Detect which cell encompasses the target text, then output its [x, y] center coordinate. 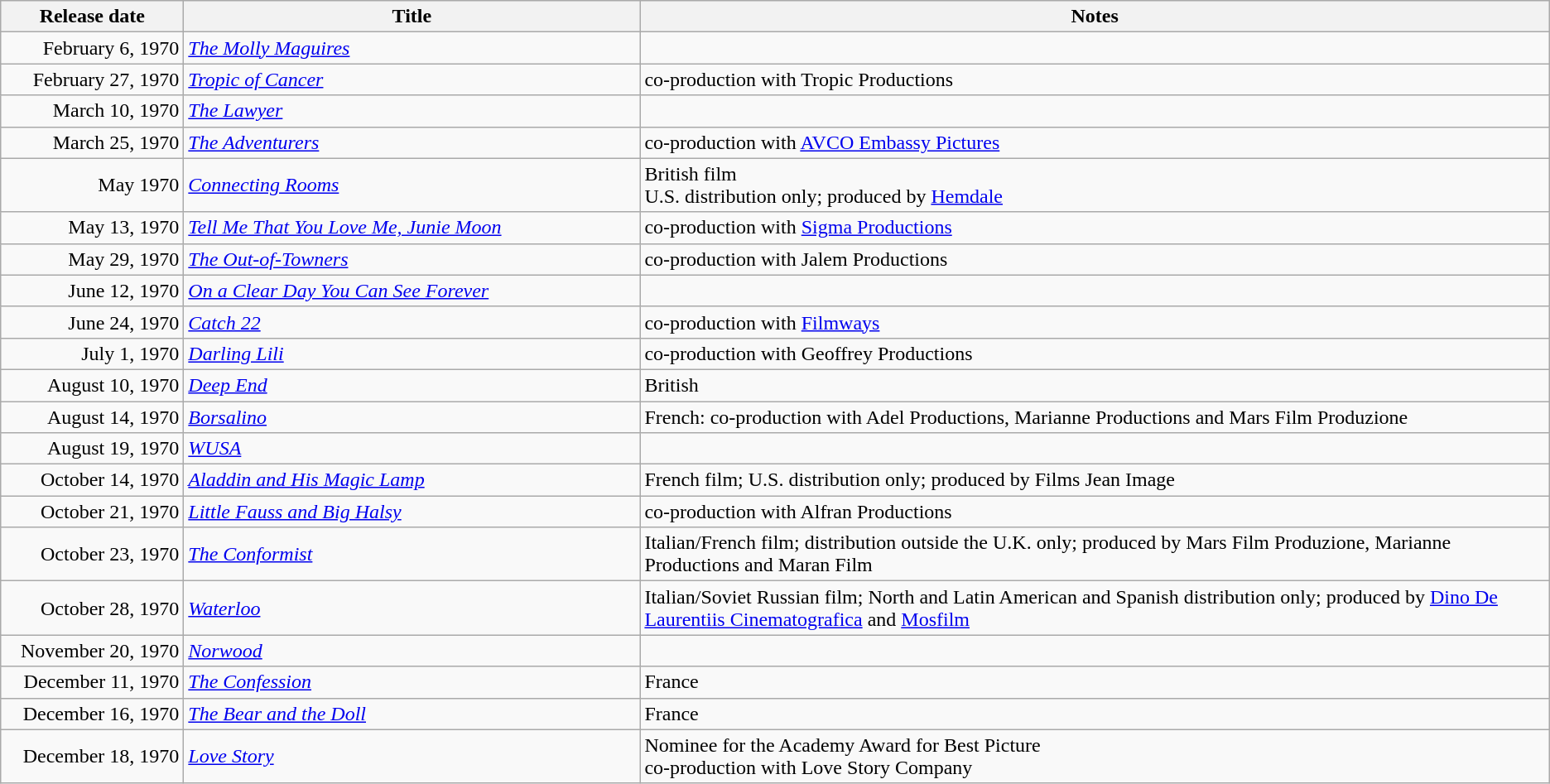
Norwood [412, 651]
May 13, 1970 [93, 228]
Borsalino [412, 416]
co-production with Sigma Productions [1095, 228]
The Confession [412, 682]
French film; U.S. distribution only; produced by Films Jean Image [1095, 480]
WUSA [412, 449]
October 23, 1970 [93, 555]
co-production with Jalem Productions [1095, 259]
British [1095, 385]
August 10, 1970 [93, 385]
July 1, 1970 [93, 354]
The Adventurers [412, 142]
June 24, 1970 [93, 322]
October 28, 1970 [93, 608]
December 16, 1970 [93, 714]
The Conformist [412, 555]
Nominee for the Academy Award for Best Pictureco-production with Love Story Company [1095, 757]
Little Fauss and Big Halsy [412, 512]
December 18, 1970 [93, 757]
Title [412, 17]
Deep End [412, 385]
The Molly Maguires [412, 48]
October 14, 1970 [93, 480]
Connecting Rooms [412, 185]
February 6, 1970 [93, 48]
French: co-production with Adel Productions, Marianne Productions and Mars Film Produzione [1095, 416]
Italian/French film; distribution outside the U.K. only; produced by Mars Film Produzione, Marianne Productions and Maran Film [1095, 555]
August 14, 1970 [93, 416]
Catch 22 [412, 322]
The Lawyer [412, 111]
co-production with Alfran Productions [1095, 512]
June 12, 1970 [93, 291]
Aladdin and His Magic Lamp [412, 480]
The Bear and the Doll [412, 714]
British filmU.S. distribution only; produced by Hemdale [1095, 185]
Italian/Soviet Russian film; North and Latin American and Spanish distribution only; produced by Dino De Laurentiis Cinematografica and Mosfilm [1095, 608]
co-production with Tropic Productions [1095, 79]
February 27, 1970 [93, 79]
Darling Lili [412, 354]
co-production with AVCO Embassy Pictures [1095, 142]
The Out-of-Towners [412, 259]
co-production with Filmways [1095, 322]
November 20, 1970 [93, 651]
Waterloo [412, 608]
December 11, 1970 [93, 682]
May 1970 [93, 185]
October 21, 1970 [93, 512]
Love Story [412, 757]
Tell Me That You Love Me, Junie Moon [412, 228]
co-production with Geoffrey Productions [1095, 354]
Tropic of Cancer [412, 79]
Release date [93, 17]
Notes [1095, 17]
May 29, 1970 [93, 259]
August 19, 1970 [93, 449]
On a Clear Day You Can See Forever [412, 291]
March 25, 1970 [93, 142]
March 10, 1970 [93, 111]
